Pinpoint the cell where the given text exists, returning its (x, y) midpoint coordinate. 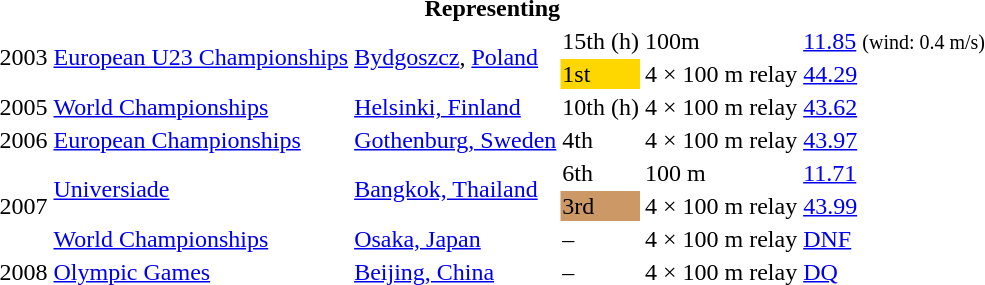
10th (h) (601, 107)
6th (601, 173)
3rd (601, 206)
Universiade (201, 190)
100 m (720, 173)
15th (h) (601, 41)
1st (601, 74)
– (601, 239)
Bydgoszcz, Poland (456, 58)
European U23 Championships (201, 58)
Osaka, Japan (456, 239)
100m (720, 41)
4th (601, 140)
Gothenburg, Sweden (456, 140)
Helsinki, Finland (456, 107)
Bangkok, Thailand (456, 190)
European Championships (201, 140)
